Output the [X, Y] coordinate of the center of the cell containing the given text.  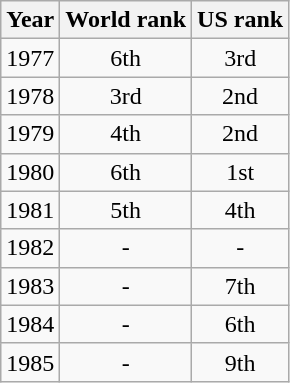
1984 [30, 324]
1985 [30, 362]
1st [240, 172]
9th [240, 362]
1978 [30, 96]
World rank [126, 20]
5th [126, 210]
1983 [30, 286]
Year [30, 20]
1977 [30, 58]
1982 [30, 248]
7th [240, 286]
1979 [30, 134]
US rank [240, 20]
1981 [30, 210]
1980 [30, 172]
